Output the [X, Y] coordinate of the center of the cell containing the given text.  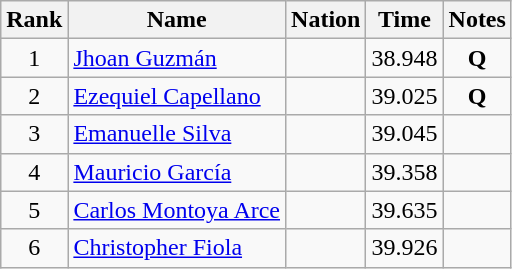
38.948 [404, 58]
Ezequiel Capellano [177, 96]
Name [177, 20]
39.635 [404, 210]
5 [34, 210]
39.045 [404, 134]
3 [34, 134]
2 [34, 96]
Time [404, 20]
Notes [477, 20]
6 [34, 248]
Mauricio García [177, 172]
39.025 [404, 96]
4 [34, 172]
39.926 [404, 248]
Rank [34, 20]
Christopher Fiola [177, 248]
Jhoan Guzmán [177, 58]
1 [34, 58]
Carlos Montoya Arce [177, 210]
Nation [326, 20]
39.358 [404, 172]
Emanuelle Silva [177, 134]
